Output the [x, y] coordinate of the center of the cell containing the given text.  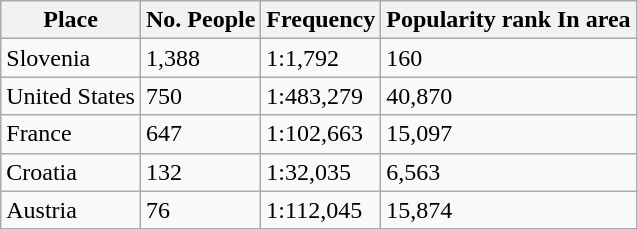
France [71, 134]
15,874 [508, 210]
Croatia [71, 172]
1:483,279 [321, 96]
Austria [71, 210]
40,870 [508, 96]
Popularity rank In area [508, 20]
76 [200, 210]
1,388 [200, 58]
Slovenia [71, 58]
United States [71, 96]
1:32,035 [321, 172]
1:112,045 [321, 210]
6,563 [508, 172]
160 [508, 58]
1:1,792 [321, 58]
750 [200, 96]
Place [71, 20]
15,097 [508, 134]
647 [200, 134]
Frequency [321, 20]
No. People [200, 20]
1:102,663 [321, 134]
132 [200, 172]
